Return (X, Y) of the center of cell containing provided text 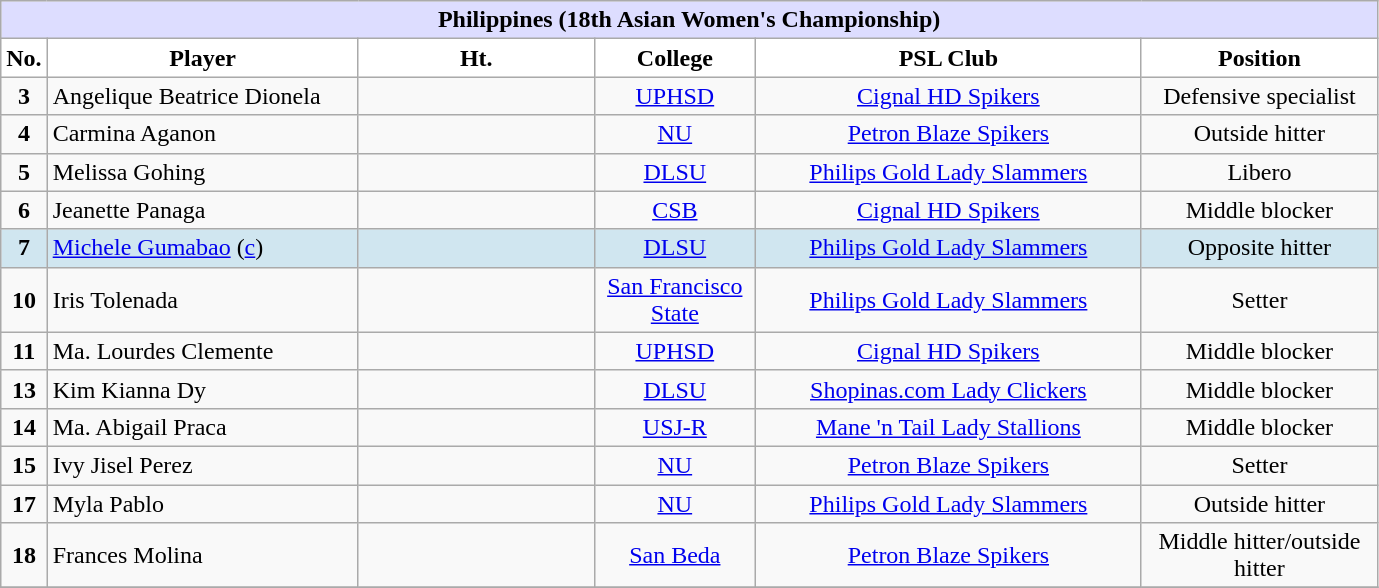
Angelique Beatrice Dionela (202, 96)
Jeanette Panaga (202, 210)
7 (24, 248)
13 (24, 389)
San Beda (674, 556)
Ht. (476, 58)
Defensive specialist (1259, 96)
Position (1259, 58)
5 (24, 172)
PSL Club (948, 58)
4 (24, 134)
Mane 'n Tail Lady Stallions (948, 427)
15 (24, 465)
Ma. Abigail Praca (202, 427)
6 (24, 210)
Ma. Lourdes Clemente (202, 351)
Frances Molina (202, 556)
Kim Kianna Dy (202, 389)
No. (24, 58)
10 (24, 300)
Philippines (18th Asian Women's Championship) (690, 20)
Opposite hitter (1259, 248)
17 (24, 503)
Player (202, 58)
Michele Gumabao (c) (202, 248)
USJ-R (674, 427)
CSB (674, 210)
Shopinas.com Lady Clickers (948, 389)
11 (24, 351)
14 (24, 427)
Melissa Gohing (202, 172)
Carmina Aganon (202, 134)
Libero (1259, 172)
Iris Tolenada (202, 300)
Myla Pablo (202, 503)
18 (24, 556)
College (674, 58)
Middle hitter/outside hitter (1259, 556)
3 (24, 96)
Ivy Jisel Perez (202, 465)
San Francisco State (674, 300)
